Output the (x, y) coordinate of the center of the cell containing the given text.  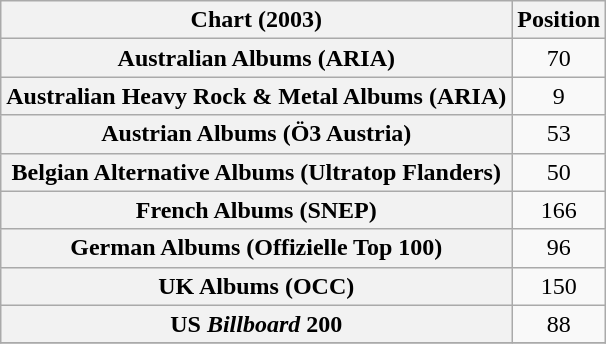
Austrian Albums (Ö3 Austria) (256, 134)
Position (559, 20)
150 (559, 286)
German Albums (Offizielle Top 100) (256, 248)
166 (559, 210)
Australian Albums (ARIA) (256, 58)
9 (559, 96)
50 (559, 172)
70 (559, 58)
US Billboard 200 (256, 324)
French Albums (SNEP) (256, 210)
Chart (2003) (256, 20)
96 (559, 248)
Belgian Alternative Albums (Ultratop Flanders) (256, 172)
53 (559, 134)
88 (559, 324)
Australian Heavy Rock & Metal Albums (ARIA) (256, 96)
UK Albums (OCC) (256, 286)
